Detect which cell encompasses the target text, then output its [x, y] center coordinate. 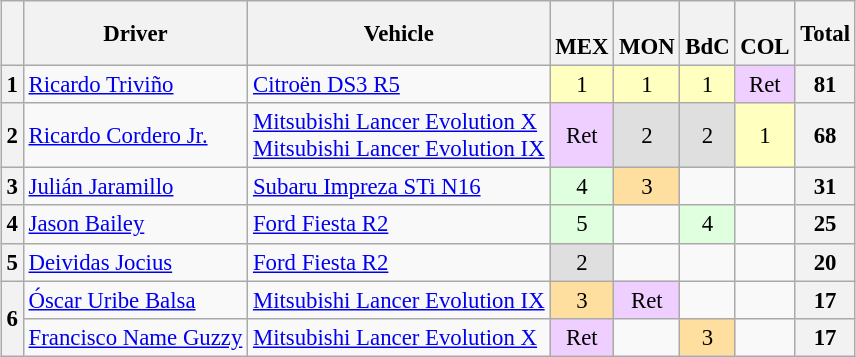
Mitsubishi Lancer Evolution X Mitsubishi Lancer Evolution IX [399, 136]
Óscar Uribe Balsa [135, 300]
31 [825, 187]
Francisco Name Guzzy [135, 337]
Citroën DS3 R5 [399, 85]
Mitsubishi Lancer Evolution X [399, 337]
68 [825, 136]
Julián Jaramillo [135, 187]
Deividas Jocius [135, 262]
Ricardo Triviño [135, 85]
81 [825, 85]
Driver [135, 34]
BdC [708, 34]
COL [765, 34]
Subaru Impreza STi N16 [399, 187]
MON [647, 34]
MEX [582, 34]
Vehicle [399, 34]
25 [825, 224]
6 [12, 318]
Ricardo Cordero Jr. [135, 136]
20 [825, 262]
Mitsubishi Lancer Evolution IX [399, 300]
Total [825, 34]
Jason Bailey [135, 224]
